Provide the (x, y) coordinate of the cell's center where the given text is located.  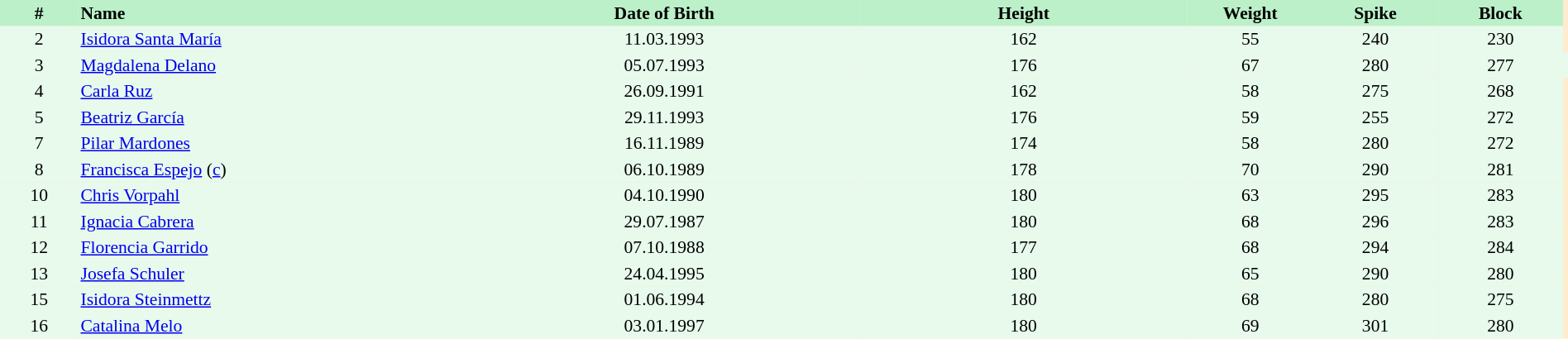
05.07.1993 (664, 65)
Magdalena Delano (273, 65)
296 (1374, 222)
Spike (1374, 13)
255 (1374, 117)
Isidora Santa María (273, 40)
69 (1250, 326)
Block (1500, 13)
295 (1374, 195)
301 (1374, 326)
70 (1250, 169)
177 (1024, 248)
59 (1250, 117)
13 (39, 274)
Ignacia Cabrera (273, 222)
284 (1500, 248)
Chris Vorpahl (273, 195)
03.01.1997 (664, 326)
# (39, 13)
Height (1024, 13)
178 (1024, 169)
11 (39, 222)
24.04.1995 (664, 274)
11.03.1993 (664, 40)
5 (39, 117)
04.10.1990 (664, 195)
16 (39, 326)
Weight (1250, 13)
55 (1250, 40)
07.10.1988 (664, 248)
67 (1250, 65)
01.06.1994 (664, 299)
Josefa Schuler (273, 274)
15 (39, 299)
277 (1500, 65)
268 (1500, 91)
12 (39, 248)
29.11.1993 (664, 117)
Florencia Garrido (273, 248)
65 (1250, 274)
281 (1500, 169)
Francisca Espejo (c) (273, 169)
4 (39, 91)
Date of Birth (664, 13)
Catalina Melo (273, 326)
Isidora Steinmettz (273, 299)
294 (1374, 248)
2 (39, 40)
174 (1024, 144)
16.11.1989 (664, 144)
10 (39, 195)
230 (1500, 40)
3 (39, 65)
Pilar Mardones (273, 144)
Name (273, 13)
Beatriz García (273, 117)
8 (39, 169)
63 (1250, 195)
26.09.1991 (664, 91)
29.07.1987 (664, 222)
Carla Ruz (273, 91)
7 (39, 144)
240 (1374, 40)
06.10.1989 (664, 169)
